Extract the [x, y] coordinate from the center of the cell holding the provided text.  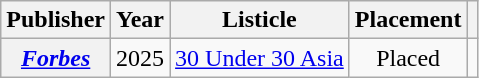
Year [140, 20]
30 Under 30 Asia [260, 58]
Forbes [56, 58]
2025 [140, 58]
Publisher [56, 20]
Listicle [260, 20]
Placement [408, 20]
Placed [408, 58]
